Identify which cell holds the provided text, then report its (x, y) central coordinate. 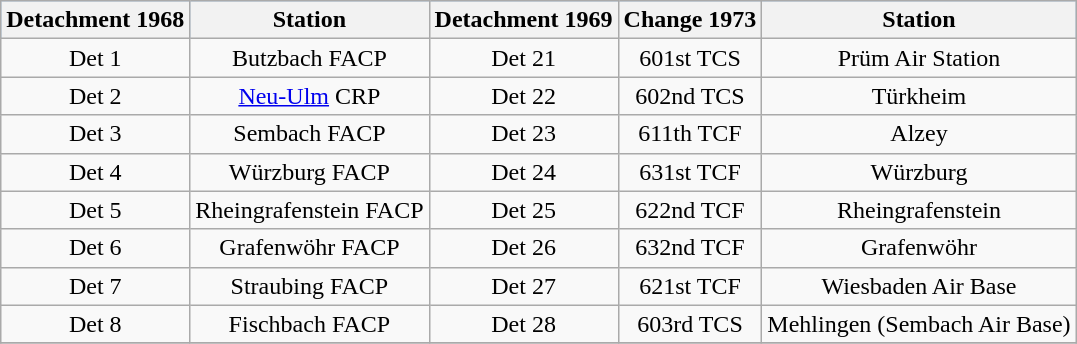
Det 4 (96, 172)
Straubing FACP (310, 286)
Det 7 (96, 286)
Det 24 (524, 172)
621st TCF (690, 286)
Sembach FACP (310, 134)
Wiesbaden Air Base (919, 286)
Det 23 (524, 134)
603rd TCS (690, 324)
Neu-Ulm CRP (310, 96)
Det 25 (524, 210)
Türkheim (919, 96)
Butzbach FACP (310, 58)
Det 2 (96, 96)
Rheingrafenstein FACP (310, 210)
Det 5 (96, 210)
Prüm Air Station (919, 58)
631st TCF (690, 172)
Würzburg (919, 172)
Det 21 (524, 58)
Alzey (919, 134)
Mehlingen (Sembach Air Base) (919, 324)
Grafenwöhr (919, 248)
Change 1973 (690, 20)
Detachment 1968 (96, 20)
Fischbach FACP (310, 324)
611th TCF (690, 134)
Det 28 (524, 324)
Det 22 (524, 96)
622nd TCF (690, 210)
Grafenwöhr FACP (310, 248)
632nd TCF (690, 248)
601st TCS (690, 58)
Det 8 (96, 324)
Det 1 (96, 58)
Rheingrafenstein (919, 210)
Würzburg FACP (310, 172)
Det 26 (524, 248)
Det 27 (524, 286)
Detachment 1969 (524, 20)
Det 3 (96, 134)
602nd TCS (690, 96)
Det 6 (96, 248)
